Output the (X, Y) coordinate of the center of the cell containing the given text.  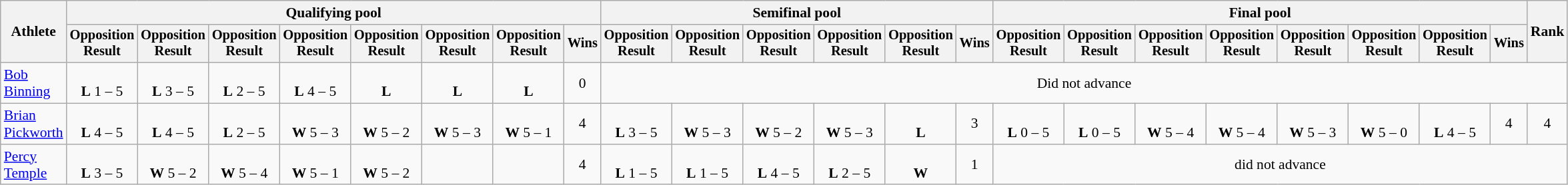
Final pool (1261, 13)
Semifinal pool (797, 13)
0 (583, 83)
Bob Binning (33, 83)
3 (975, 124)
Percy Temple (33, 165)
Brian Pickworth (33, 124)
Rank (1547, 32)
1 (975, 165)
Qualifying pool (333, 13)
Athlete (33, 32)
W 5 – 0 (1385, 124)
Did not advance (1084, 83)
W (920, 165)
did not advance (1281, 165)
